Locate the cell with the specified text and output its (x, y) center coordinate. 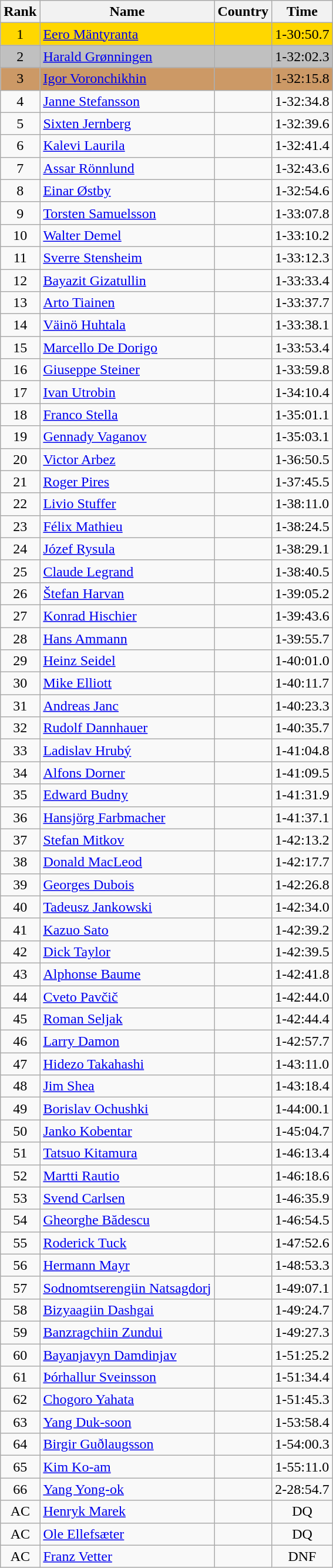
Konrad Hischier (127, 616)
1-42:57.7 (302, 1042)
4 (20, 101)
20 (20, 459)
Yang Yong-ok (127, 1489)
28 (20, 638)
Torsten Samuelsson (127, 213)
Larry Damon (127, 1042)
Sverre Stensheim (127, 258)
Kazuo Sato (127, 929)
Janne Stefansson (127, 101)
1-32:41.4 (302, 146)
2-28:54.7 (302, 1489)
1-41:04.8 (302, 750)
22 (20, 504)
Country (243, 12)
Dick Taylor (127, 952)
1-42:44.4 (302, 1019)
Bizyaagiin Dashgai (127, 1310)
30 (20, 683)
Name (127, 12)
40 (20, 907)
1-46:13.4 (302, 1153)
47 (20, 1064)
1-51:34.4 (302, 1377)
1-49:27.3 (302, 1332)
1-33:12.3 (302, 258)
Andreas Janc (127, 706)
59 (20, 1332)
1-36:50.5 (302, 459)
Edward Budny (127, 795)
1-38:24.5 (302, 526)
Birgir Guðlaugsson (127, 1444)
Ladislav Hrubý (127, 750)
Hermann Mayr (127, 1265)
1-44:00.1 (302, 1109)
1-41:37.1 (302, 818)
Mike Elliott (127, 683)
8 (20, 191)
3 (20, 79)
1-48:53.3 (302, 1265)
34 (20, 773)
Bayanjavyn Damdinjav (127, 1355)
1-51:45.3 (302, 1400)
Hans Ammann (127, 638)
1-42:44.0 (302, 997)
Igor Voronchikhin (127, 79)
Giuseppe Steiner (127, 370)
56 (20, 1265)
64 (20, 1444)
27 (20, 616)
10 (20, 235)
1-46:54.5 (302, 1220)
1-32:15.8 (302, 79)
48 (20, 1086)
1-41:09.5 (302, 773)
1-34:10.4 (302, 392)
21 (20, 482)
60 (20, 1355)
Time (302, 12)
Marcello De Dorigo (127, 348)
1-35:03.1 (302, 437)
1-53:58.4 (302, 1422)
1-42:39.2 (302, 929)
1-46:18.6 (302, 1176)
61 (20, 1377)
6 (20, 146)
Roderick Tuck (127, 1243)
Cveto Pavčič (127, 997)
1-30:50.7 (302, 34)
Martti Rautio (127, 1176)
19 (20, 437)
Bayazit Gizatullin (127, 281)
Assar Rönnlund (127, 168)
65 (20, 1467)
1-39:55.7 (302, 638)
18 (20, 415)
1-32:39.6 (302, 124)
55 (20, 1243)
15 (20, 348)
13 (20, 303)
Franz Vetter (127, 1556)
1-49:24.7 (302, 1310)
29 (20, 661)
1-40:11.7 (302, 683)
Janko Kobentar (127, 1131)
1-39:43.6 (302, 616)
11 (20, 258)
35 (20, 795)
1-37:45.5 (302, 482)
Heinz Seidel (127, 661)
Sixten Jernberg (127, 124)
41 (20, 929)
1-41:31.9 (302, 795)
66 (20, 1489)
Walter Demel (127, 235)
1-33:10.2 (302, 235)
1-42:41.8 (302, 974)
43 (20, 974)
45 (20, 1019)
Chogoro Yahata (127, 1400)
1-32:43.6 (302, 168)
1-42:34.0 (302, 907)
Donald MacLeod (127, 862)
1-45:04.7 (302, 1131)
Jim Shea (127, 1086)
Ivan Utrobin (127, 392)
1-38:29.1 (302, 549)
49 (20, 1109)
1-33:59.8 (302, 370)
Livio Stuffer (127, 504)
63 (20, 1422)
14 (20, 325)
Kalevi Laurila (127, 146)
37 (20, 840)
58 (20, 1310)
Georges Dubois (127, 885)
Väinö Huhtala (127, 325)
Tatsuo Kitamura (127, 1153)
38 (20, 862)
1-38:11.0 (302, 504)
Hidezo Takahashi (127, 1064)
Arto Tiainen (127, 303)
31 (20, 706)
Kim Ko-am (127, 1467)
Henryk Marek (127, 1512)
Sodnomtserengiin Natsagdorj (127, 1287)
25 (20, 571)
Victor Arbez (127, 459)
57 (20, 1287)
24 (20, 549)
Tadeusz Jankowski (127, 907)
1-38:40.5 (302, 571)
Rank (20, 12)
1-46:35.9 (302, 1198)
46 (20, 1042)
Józef Rysula (127, 549)
1-33:33.4 (302, 281)
36 (20, 818)
Rudolf Dannhauer (127, 728)
1-33:37.7 (302, 303)
Einar Østby (127, 191)
Alfons Dorner (127, 773)
17 (20, 392)
Claude Legrand (127, 571)
1-54:00.3 (302, 1444)
1-42:17.7 (302, 862)
42 (20, 952)
1 (20, 34)
Félix Mathieu (127, 526)
1-42:26.8 (302, 885)
7 (20, 168)
1-33:38.1 (302, 325)
Roman Seljak (127, 1019)
54 (20, 1220)
12 (20, 281)
Štefan Harvan (127, 593)
1-43:11.0 (302, 1064)
33 (20, 750)
1-35:01.1 (302, 415)
Eero Mäntyranta (127, 34)
62 (20, 1400)
Gennady Vaganov (127, 437)
1-55:11.0 (302, 1467)
53 (20, 1198)
50 (20, 1131)
DNF (302, 1556)
1-40:23.3 (302, 706)
23 (20, 526)
1-39:05.2 (302, 593)
1-49:07.1 (302, 1287)
32 (20, 728)
51 (20, 1153)
9 (20, 213)
1-51:25.2 (302, 1355)
Svend Carlsen (127, 1198)
16 (20, 370)
1-40:01.0 (302, 661)
Yang Duk-soon (127, 1422)
44 (20, 997)
Harald Grønningen (127, 56)
Hansjörg Farbmacher (127, 818)
1-32:54.6 (302, 191)
1-33:07.8 (302, 213)
Stefan Mitkov (127, 840)
1-33:53.4 (302, 348)
1-42:13.2 (302, 840)
Franco Stella (127, 415)
52 (20, 1176)
39 (20, 885)
26 (20, 593)
Gheorghe Bădescu (127, 1220)
1-32:34.8 (302, 101)
1-42:39.5 (302, 952)
Roger Pires (127, 482)
5 (20, 124)
1-43:18.4 (302, 1086)
1-32:02.3 (302, 56)
Ole Ellefsæter (127, 1534)
1-40:35.7 (302, 728)
Borislav Ochushki (127, 1109)
1-47:52.6 (302, 1243)
Banzragchiin Zundui (127, 1332)
Þórhallur Sveinsson (127, 1377)
Alphonse Baume (127, 974)
2 (20, 56)
